Provide the [x, y] coordinate of the cell's center where the given text is located.  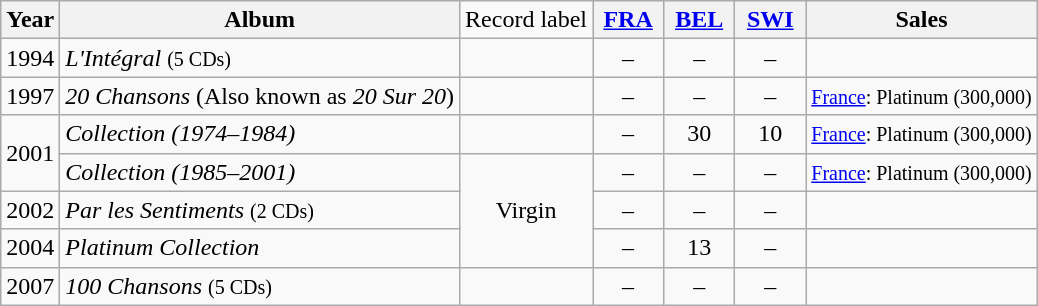
SWI [770, 20]
30 [700, 134]
FRA [628, 20]
Sales [922, 20]
Year [30, 20]
13 [700, 248]
Collection (1985–2001) [260, 172]
1997 [30, 96]
L'Intégral (5 CDs) [260, 58]
2001 [30, 153]
2004 [30, 248]
Record label [526, 20]
BEL [700, 20]
Collection (1974–1984) [260, 134]
Album [260, 20]
Platinum Collection [260, 248]
1994 [30, 58]
Par les Sentiments (2 CDs) [260, 210]
Virgin [526, 210]
20 Chansons (Also known as 20 Sur 20) [260, 96]
2002 [30, 210]
10 [770, 134]
100 Chansons (5 CDs) [260, 286]
2007 [30, 286]
